Output the (X, Y) coordinate of the center of the cell containing the given text.  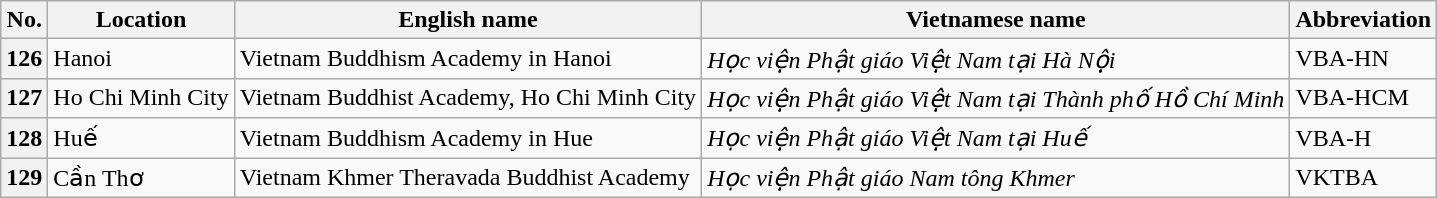
Vietnamese name (996, 20)
Ho Chi Minh City (141, 98)
No. (24, 20)
Cần Thơ (141, 178)
Học viện Phật giáo Việt Nam tại Thành phố Hồ Chí Minh (996, 98)
Học viện Phật giáo Việt Nam tại Hà Nội (996, 59)
Hanoi (141, 59)
VBA-HCM (1364, 98)
126 (24, 59)
Location (141, 20)
Vietnam Buddhism Academy in Hue (468, 138)
Học viện Phật giáo Nam tông Khmer (996, 178)
Vietnam Buddhist Academy, Ho Chi Minh City (468, 98)
VKTBA (1364, 178)
127 (24, 98)
Vietnam Khmer Theravada Buddhist Academy (468, 178)
VBA-HN (1364, 59)
129 (24, 178)
Huế (141, 138)
VBA-H (1364, 138)
Học viện Phật giáo Việt Nam tại Huế (996, 138)
Vietnam Buddhism Academy in Hanoi (468, 59)
Abbreviation (1364, 20)
128 (24, 138)
English name (468, 20)
